Provide the [X, Y] coordinate of the cell's center where the given text is located.  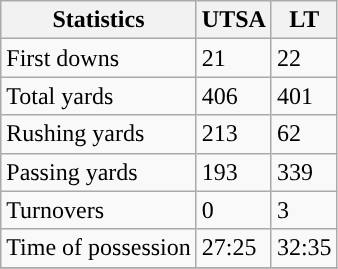
62 [304, 134]
339 [304, 172]
3 [304, 210]
193 [234, 172]
Turnovers [99, 210]
21 [234, 58]
Passing yards [99, 172]
Rushing yards [99, 134]
22 [304, 58]
27:25 [234, 248]
213 [234, 134]
First downs [99, 58]
Total yards [99, 96]
Time of possession [99, 248]
Statistics [99, 20]
LT [304, 20]
UTSA [234, 20]
0 [234, 210]
32:35 [304, 248]
401 [304, 96]
406 [234, 96]
